Determine the (X, Y) coordinate at the center of the cell enclosing the given text.  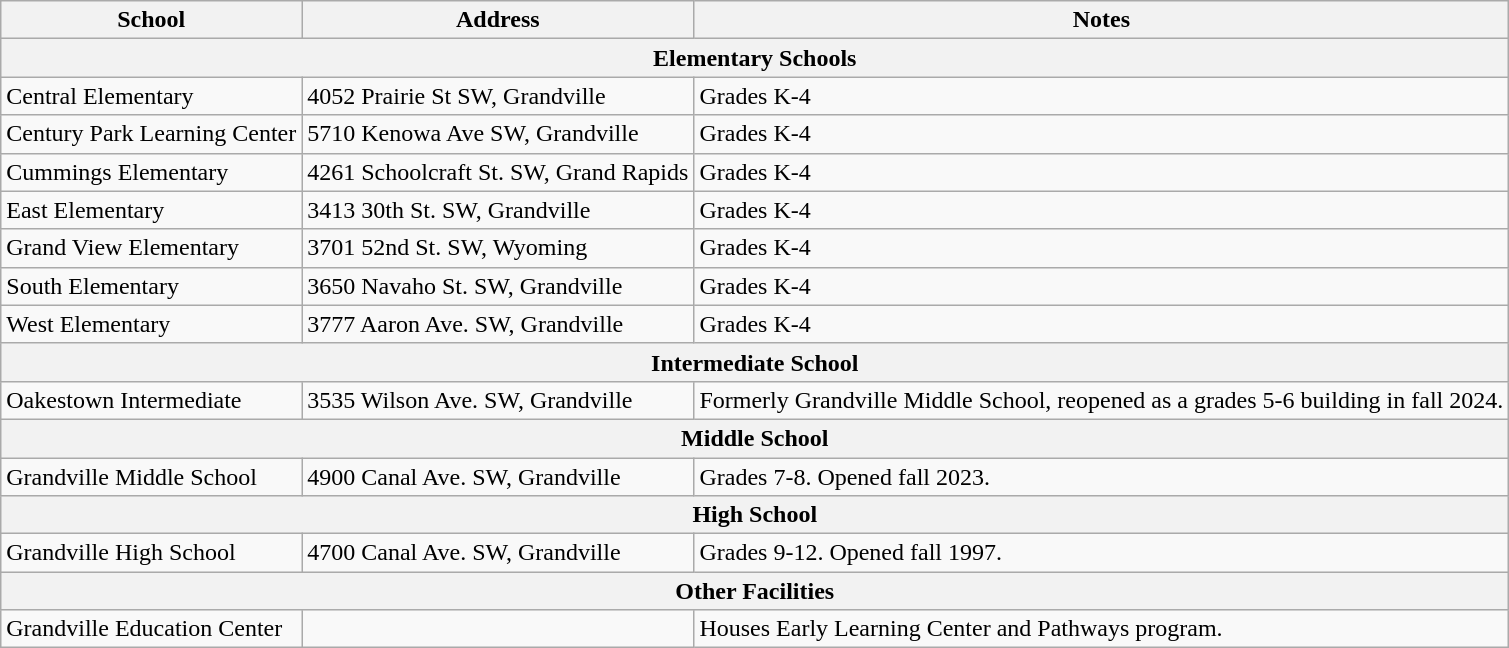
West Elementary (152, 324)
Grades 7-8. Opened fall 2023. (1102, 477)
4900 Canal Ave. SW, Grandville (498, 477)
Grades 9-12. Opened fall 1997. (1102, 553)
Other Facilities (755, 591)
3413 30th St. SW, Grandville (498, 210)
Grand View Elementary (152, 248)
South Elementary (152, 286)
Formerly Grandville Middle School, reopened as a grades 5-6 building in fall 2024. (1102, 400)
High School (755, 515)
Address (498, 20)
Grandville Middle School (152, 477)
5710 Kenowa Ave SW, Grandville (498, 134)
Notes (1102, 20)
Oakestown Intermediate (152, 400)
Elementary Schools (755, 58)
3777 Aaron Ave. SW, Grandville (498, 324)
Century Park Learning Center (152, 134)
Middle School (755, 438)
School (152, 20)
4700 Canal Ave. SW, Grandville (498, 553)
3701 52nd St. SW, Wyoming (498, 248)
Cummings Elementary (152, 172)
Grandville Education Center (152, 629)
4261 Schoolcraft St. SW, Grand Rapids (498, 172)
3650 Navaho St. SW, Grandville (498, 286)
Intermediate School (755, 362)
Houses Early Learning Center and Pathways program. (1102, 629)
Grandville High School (152, 553)
4052 Prairie St SW, Grandville (498, 96)
3535 Wilson Ave. SW, Grandville (498, 400)
East Elementary (152, 210)
Central Elementary (152, 96)
